Scan for the cell matching the given text and deliver its [x, y] coordinate at center. 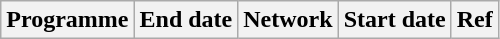
End date [186, 20]
Ref [474, 20]
Start date [394, 20]
Network [288, 20]
Programme [68, 20]
